For the text-containing cell, return its midpoint in [x, y] coordinate format. 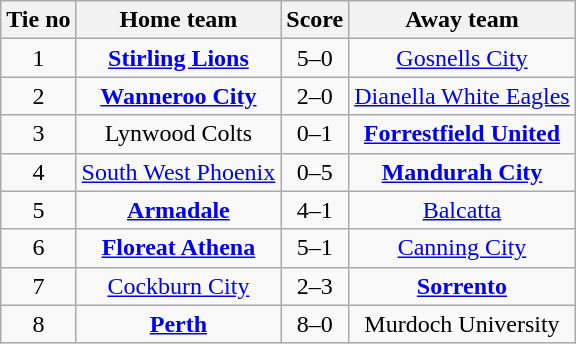
Armadale [178, 210]
South West Phoenix [178, 172]
Sorrento [462, 286]
Mandurah City [462, 172]
Floreat Athena [178, 248]
5 [38, 210]
Murdoch University [462, 324]
Balcatta [462, 210]
Forrestfield United [462, 134]
Home team [178, 20]
4 [38, 172]
Dianella White Eagles [462, 96]
Stirling Lions [178, 58]
Away team [462, 20]
2 [38, 96]
0–5 [315, 172]
2–3 [315, 286]
3 [38, 134]
Perth [178, 324]
Score [315, 20]
0–1 [315, 134]
Cockburn City [178, 286]
4–1 [315, 210]
Wanneroo City [178, 96]
7 [38, 286]
Gosnells City [462, 58]
Lynwood Colts [178, 134]
Tie no [38, 20]
Canning City [462, 248]
5–0 [315, 58]
5–1 [315, 248]
8–0 [315, 324]
1 [38, 58]
6 [38, 248]
8 [38, 324]
2–0 [315, 96]
